Identify which cell holds the provided text, then report its (X, Y) central coordinate. 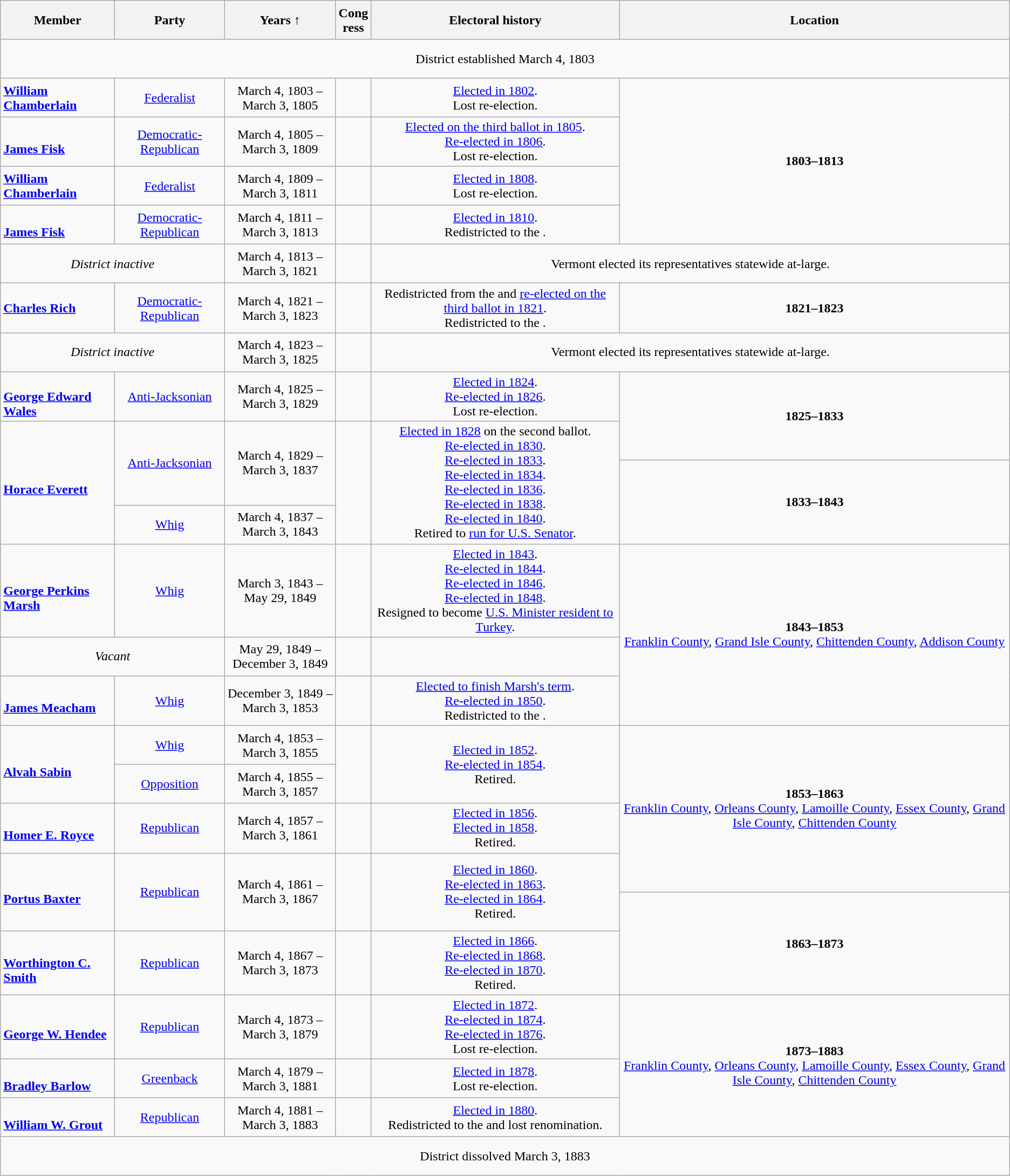
Elected in 1843.Re-elected in 1844.Re-elected in 1846.Re-elected in 1848.Resigned to become U.S. Minister resident to Turkey. (495, 590)
Elected in 1866.Re-elected in 1868.Re-elected in 1870.Retired. (495, 962)
March 4, 1857 –March 3, 1861 (280, 828)
March 4, 1809 –March 3, 1811 (280, 186)
1803–1813 (815, 161)
Alvah Sabin (58, 764)
March 4, 1879 –March 3, 1881 (280, 1078)
March 4, 1881 –March 3, 1883 (280, 1117)
March 4, 1867 –March 3, 1873 (280, 962)
1843–1853Franklin County, Grand Isle County, Chittenden County, Addison County (815, 634)
March 3, 1843 –May 29, 1849 (280, 590)
James Meacham (58, 701)
Elected in 1860.Re-elected in 1863.Re-elected in 1864.Retired. (495, 892)
William W. Grout (58, 1117)
March 4, 1873 –March 3, 1879 (280, 1027)
Member (58, 20)
Elected in 1856.Elected in 1858.Retired. (495, 828)
Elected in 1802.Lost re-election. (495, 98)
March 4, 1853 –March 3, 1855 (280, 745)
Elected in 1872.Re-elected in 1874.Re-elected in 1876.Lost re-election. (495, 1027)
March 4, 1821 –March 3, 1823 (280, 308)
Elected to finish Marsh's term.Re-elected in 1850.Redistricted to the . (495, 701)
Congress (353, 20)
Redistricted from the and re-elected on the third ballot in 1821.Redistricted to the . (495, 308)
March 4, 1813 –March 3, 1821 (280, 264)
March 4, 1825 –March 3, 1829 (280, 396)
Elected in 1878.Lost re-election. (495, 1078)
Greenback (170, 1078)
Portus Baxter (58, 892)
March 4, 1805 –March 3, 1809 (280, 142)
Worthington C. Smith (58, 962)
Elected in 1808.Lost re-election. (495, 186)
March 4, 1803 –March 3, 1805 (280, 98)
Location (815, 20)
Vacant (113, 657)
May 29, 1849 –December 3, 1849 (280, 657)
Years ↑ (280, 20)
George Perkins Marsh (58, 590)
Electoral history (495, 20)
Elected in 1852.Re-elected in 1854.Retired. (495, 764)
Elected in 1880.Redistricted to the and lost renomination. (495, 1117)
March 4, 1823 –March 3, 1825 (280, 352)
Party (170, 20)
Horace Everett (58, 482)
1863–1873 (815, 943)
Charles Rich (58, 308)
1825–1833 (815, 416)
March 4, 1855 –March 3, 1857 (280, 784)
Elected in 1810.Redistricted to the . (495, 225)
1821–1823 (815, 308)
George Edward Wales (58, 396)
1853–1863Franklin County, Orleans County, Lamoille County, Essex County, Grand Isle County, Chittenden County (815, 809)
December 3, 1849 –March 3, 1853 (280, 701)
1833–1843 (815, 502)
Bradley Barlow (58, 1078)
Homer E. Royce (58, 828)
Elected in 1824.Re-elected in 1826.Lost re-election. (495, 396)
George W. Hendee (58, 1027)
March 4, 1837 –March 3, 1843 (280, 524)
District dissolved March 3, 1883 (505, 1156)
District established March 4, 1803 (505, 59)
March 4, 1861 –March 3, 1867 (280, 892)
March 4, 1811 –March 3, 1813 (280, 225)
March 4, 1829 –March 3, 1837 (280, 463)
1873–1883Franklin County, Orleans County, Lamoille County, Essex County, Grand Isle County, Chittenden County (815, 1066)
Elected on the third ballot in 1805.Re-elected in 1806.Lost re-election. (495, 142)
Opposition (170, 784)
